Return (X, Y) of the center of cell containing provided text 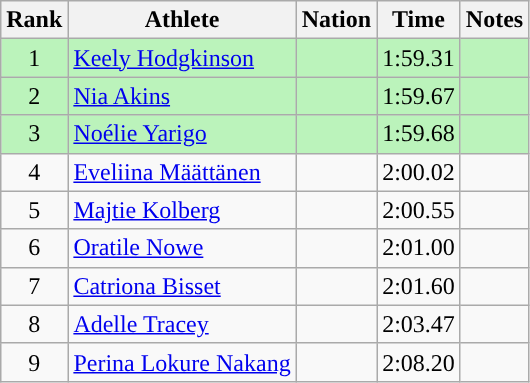
Oratile Nowe (182, 248)
2:00.55 (419, 210)
6 (34, 248)
2:00.02 (419, 172)
Rank (34, 20)
Nation (336, 20)
3 (34, 134)
1:59.67 (419, 96)
Time (419, 20)
1:59.68 (419, 134)
Adelle Tracey (182, 324)
9 (34, 362)
Eveliina Määttänen (182, 172)
Athlete (182, 20)
5 (34, 210)
2:03.47 (419, 324)
Majtie Kolberg (182, 210)
2:01.60 (419, 286)
4 (34, 172)
Keely Hodgkinson (182, 58)
Notes (494, 20)
2:08.20 (419, 362)
Perina Lokure Nakang (182, 362)
1:59.31 (419, 58)
8 (34, 324)
Catriona Bisset (182, 286)
Noélie Yarigo (182, 134)
Nia Akins (182, 96)
2:01.00 (419, 248)
1 (34, 58)
7 (34, 286)
2 (34, 96)
